Pinpoint the cell where the given text exists, returning its [x, y] midpoint coordinate. 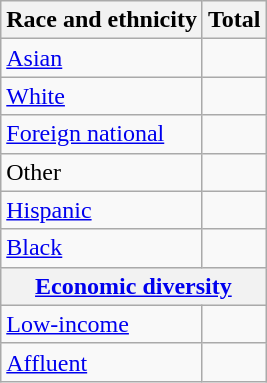
White [102, 96]
Affluent [102, 362]
Asian [102, 58]
Other [102, 172]
Economic diversity [134, 286]
Low-income [102, 324]
Foreign national [102, 134]
Total [234, 20]
Black [102, 248]
Race and ethnicity [102, 20]
Hispanic [102, 210]
